Extract the (X, Y) coordinate from the center of the cell holding the provided text.  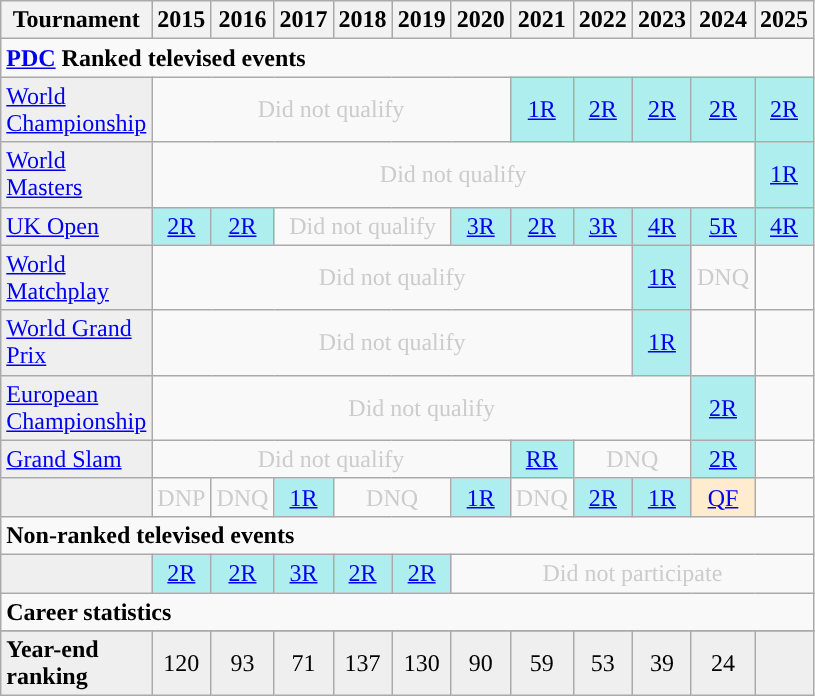
2017 (304, 20)
Did not participate (632, 573)
2021 (542, 20)
RR (542, 459)
UK Open (76, 226)
World Championship (76, 110)
QF (722, 497)
39 (662, 664)
120 (182, 664)
2020 (480, 20)
2019 (422, 20)
2023 (662, 20)
2018 (362, 20)
World Grand Prix (76, 342)
2024 (722, 20)
Year-end ranking (76, 664)
Career statistics (408, 611)
24 (722, 664)
2016 (242, 20)
DNP (182, 497)
Grand Slam (76, 459)
59 (542, 664)
World Masters (76, 174)
130 (422, 664)
Non-ranked televised events (408, 535)
World Matchplay (76, 278)
2022 (602, 20)
137 (362, 664)
53 (602, 664)
71 (304, 664)
93 (242, 664)
2025 (784, 20)
2015 (182, 20)
Tournament (76, 20)
5R (722, 226)
PDC Ranked televised events (408, 58)
European Championship (76, 408)
90 (480, 664)
